Capture the cell that displays the provided text and extract its (X, Y) central coordinate. 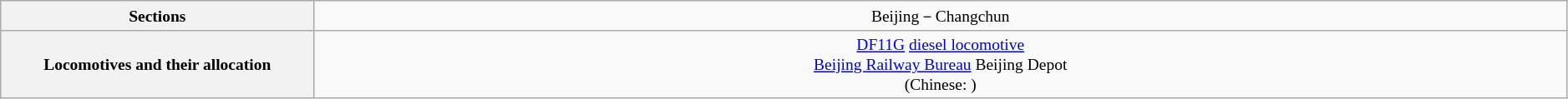
Locomotives and their allocation (157, 65)
Sections (157, 16)
DF11G diesel locomotiveBeijing Railway Bureau Beijing Depot(Chinese: ) (941, 65)
Beijing－Changchun (941, 16)
